Output the (x, y) coordinate of the center of the cell containing the given text.  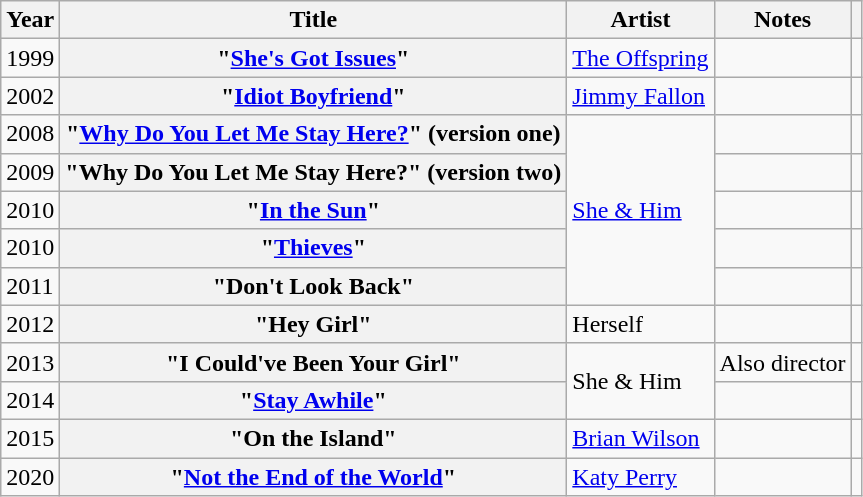
2015 (30, 438)
Year (30, 20)
Brian Wilson (640, 438)
2002 (30, 96)
"Thieves" (314, 248)
"Not the End of the World" (314, 477)
Herself (640, 324)
"Stay Awhile" (314, 400)
2011 (30, 286)
The Offspring (640, 58)
"I Could've Been Your Girl" (314, 362)
2012 (30, 324)
"In the Sun" (314, 210)
Notes (782, 20)
"Why Do You Let Me Stay Here?" (version one) (314, 134)
2014 (30, 400)
1999 (30, 58)
"Why Do You Let Me Stay Here?" (version two) (314, 172)
2013 (30, 362)
"On the Island" (314, 438)
Title (314, 20)
"She's Got Issues" (314, 58)
2009 (30, 172)
2008 (30, 134)
Artist (640, 20)
"Idiot Boyfriend" (314, 96)
"Hey Girl" (314, 324)
Also director (782, 362)
"Don't Look Back" (314, 286)
2020 (30, 477)
Katy Perry (640, 477)
Jimmy Fallon (640, 96)
